Locate the cell with the specified text and output its (X, Y) center coordinate. 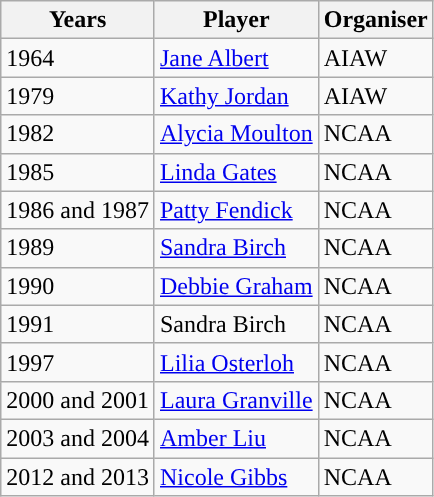
1997 (78, 362)
1982 (78, 134)
Nicole Gibbs (236, 477)
Player (236, 20)
Linda Gates (236, 172)
2012 and 2013 (78, 477)
Alycia Moulton (236, 134)
Kathy Jordan (236, 96)
1989 (78, 248)
Lilia Osterloh (236, 362)
Years (78, 20)
2003 and 2004 (78, 438)
Amber Liu (236, 438)
1990 (78, 286)
2000 and 2001 (78, 400)
Organiser (376, 20)
1986 and 1987 (78, 210)
1979 (78, 96)
1964 (78, 58)
Laura Granville (236, 400)
Debbie Graham (236, 286)
Jane Albert (236, 58)
1991 (78, 324)
Patty Fendick (236, 210)
1985 (78, 172)
